Pinpoint the cell where the given text exists, returning its (x, y) midpoint coordinate. 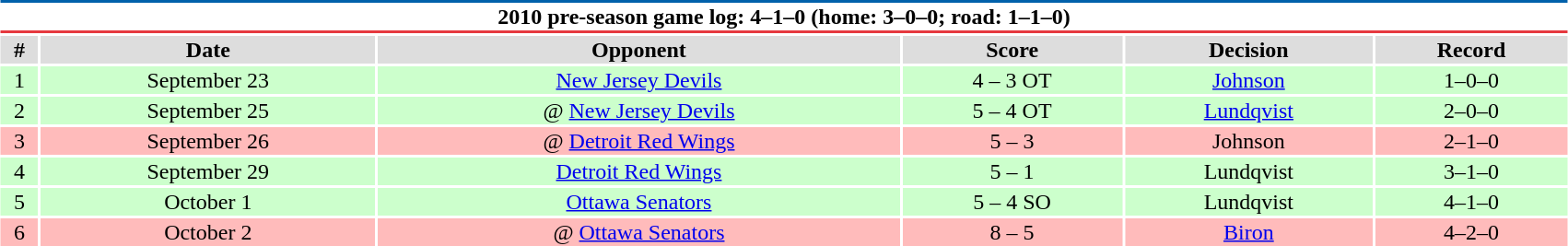
5 (19, 202)
2–1–0 (1471, 141)
Biron (1249, 232)
October 1 (208, 202)
@ Ottawa Senators (639, 232)
September 23 (208, 80)
September 29 (208, 171)
5 – 3 (1012, 141)
Score (1012, 50)
5 – 1 (1012, 171)
6 (19, 232)
4–2–0 (1471, 232)
3–1–0 (1471, 171)
October 2 (208, 232)
3 (19, 141)
Record (1471, 50)
@ New Jersey Devils (639, 111)
September 26 (208, 141)
New Jersey Devils (639, 80)
1 (19, 80)
Date (208, 50)
September 25 (208, 111)
@ Detroit Red Wings (639, 141)
Opponent (639, 50)
8 – 5 (1012, 232)
Decision (1249, 50)
5 – 4 SO (1012, 202)
4 (19, 171)
Detroit Red Wings (639, 171)
Ottawa Senators (639, 202)
2010 pre-season game log: 4–1–0 (home: 3–0–0; road: 1–1–0) (784, 17)
5 – 4 OT (1012, 111)
4 – 3 OT (1012, 80)
2–0–0 (1471, 111)
2 (19, 111)
4–1–0 (1471, 202)
# (19, 50)
1–0–0 (1471, 80)
